Scan for the cell matching the given text and deliver its (x, y) coordinate at center. 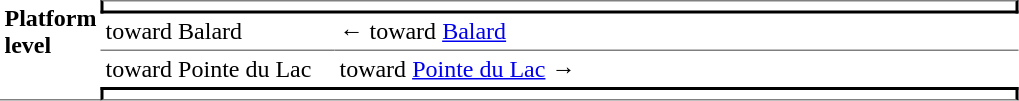
← toward Balard (677, 33)
Platform level (50, 50)
toward Balard (218, 33)
toward Pointe du Lac (218, 69)
toward Pointe du Lac → (677, 69)
